Provide the [x, y] coordinate of the cell's center where the given text is located.  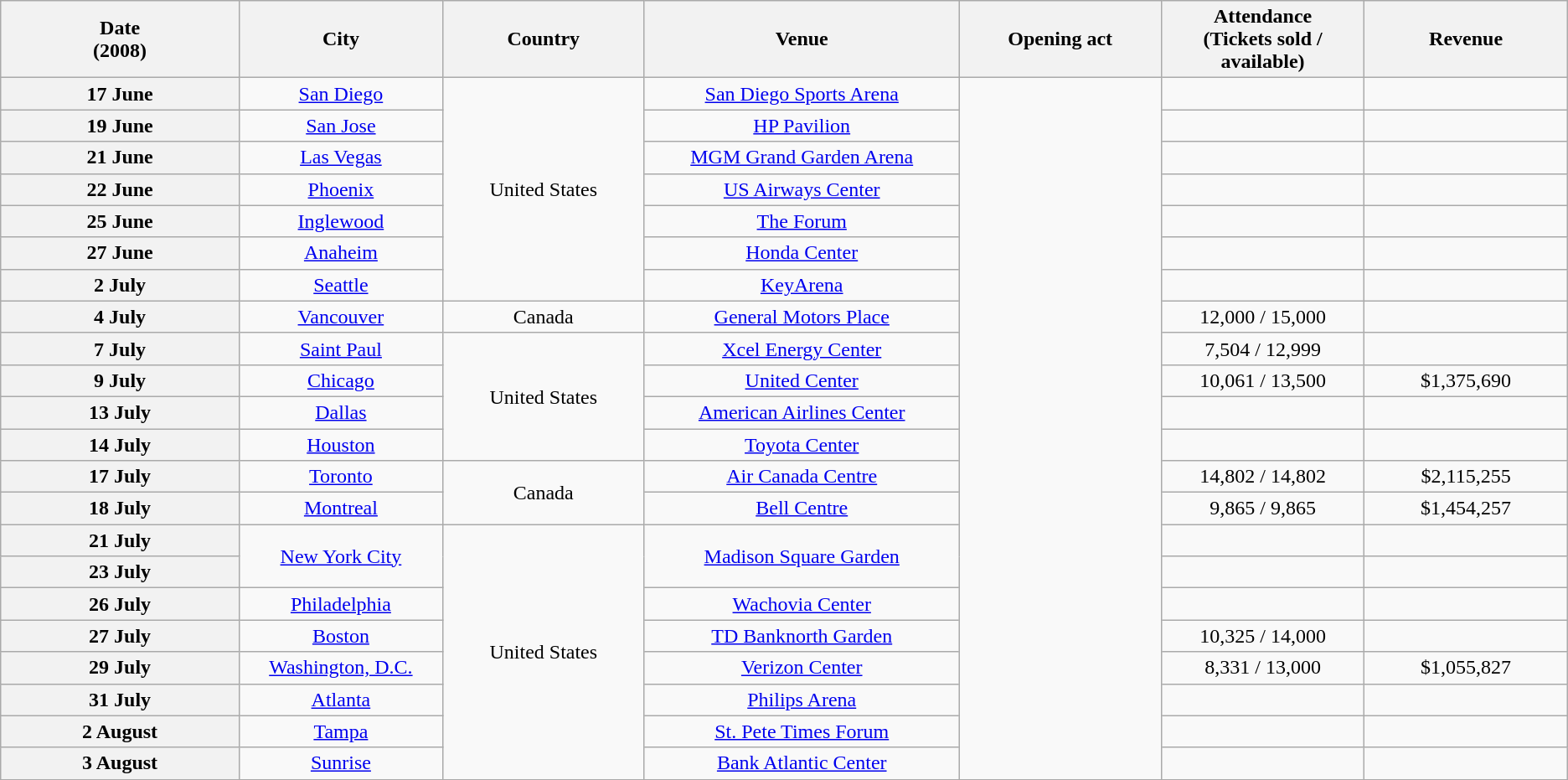
$1,375,690 [1466, 380]
8,331 / 13,000 [1263, 668]
Vancouver [340, 317]
21 June [121, 158]
Toyota Center [802, 445]
Washington, D.C. [340, 668]
2 August [121, 731]
Bell Centre [802, 509]
10,325 / 14,000 [1263, 636]
TD Banknorth Garden [802, 636]
General Motors Place [802, 317]
New York City [340, 556]
29 July [121, 668]
2 July [121, 285]
Anaheim [340, 253]
Verizon Center [802, 668]
25 June [121, 221]
18 July [121, 509]
7,504 / 12,999 [1263, 349]
Boston [340, 636]
19 June [121, 126]
US Airways Center [802, 189]
3 August [121, 763]
21 July [121, 540]
American Airlines Center [802, 412]
Phoenix [340, 189]
31 July [121, 700]
Revenue [1466, 39]
The Forum [802, 221]
Dallas [340, 412]
Las Vegas [340, 158]
Sunrise [340, 763]
Philadelphia [340, 604]
City [340, 39]
Bank Atlantic Center [802, 763]
Saint Paul [340, 349]
MGM Grand Garden Arena [802, 158]
12,000 / 15,000 [1263, 317]
13 July [121, 412]
KeyArena [802, 285]
27 July [121, 636]
27 June [121, 253]
22 June [121, 189]
Seattle [340, 285]
St. Pete Times Forum [802, 731]
$2,115,255 [1466, 477]
Tampa [340, 731]
HP Pavilion [802, 126]
Honda Center [802, 253]
$1,454,257 [1466, 509]
San Jose [340, 126]
San Diego Sports Arena [802, 94]
14,802 / 14,802 [1263, 477]
26 July [121, 604]
Inglewood [340, 221]
14 July [121, 445]
Atlanta [340, 700]
9 July [121, 380]
Toronto [340, 477]
9,865 / 9,865 [1263, 509]
17 June [121, 94]
10,061 / 13,500 [1263, 380]
17 July [121, 477]
Madison Square Garden [802, 556]
23 July [121, 572]
Air Canada Centre [802, 477]
Attendance (Tickets sold / available) [1263, 39]
San Diego [340, 94]
Philips Arena [802, 700]
Venue [802, 39]
4 July [121, 317]
Chicago [340, 380]
Opening act [1060, 39]
Xcel Energy Center [802, 349]
United Center [802, 380]
Country [543, 39]
Date(2008) [121, 39]
$1,055,827 [1466, 668]
7 July [121, 349]
Montreal [340, 509]
Wachovia Center [802, 604]
Houston [340, 445]
